Return the [X, Y] coordinate for the center point of the cell that contains the specified text.  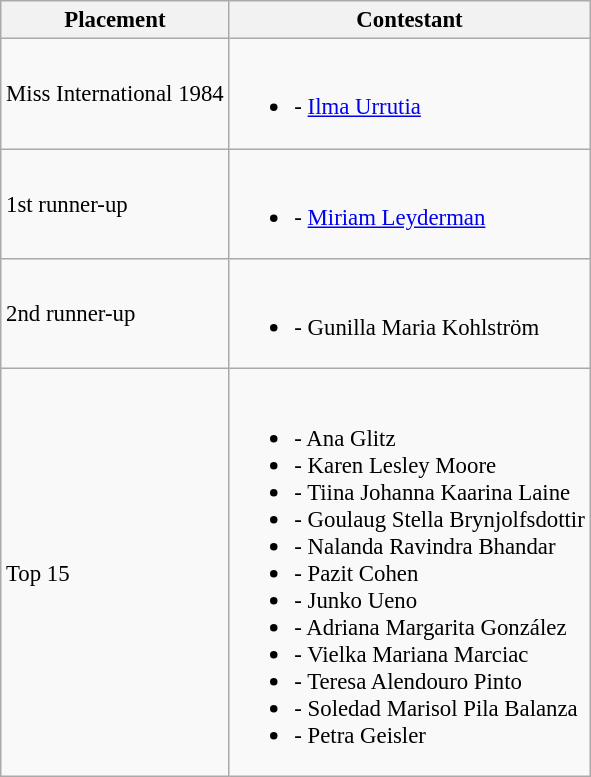
Placement [115, 20]
Top 15 [115, 572]
2nd runner-up [115, 314]
- Miriam Leyderman [410, 204]
- Ilma Urrutia [410, 94]
1st runner-up [115, 204]
- Gunilla Maria Kohlström [410, 314]
Miss International 1984 [115, 94]
Contestant [410, 20]
